Detect which cell encompasses the target text, then output its (X, Y) center coordinate. 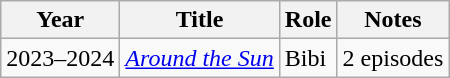
2023–2024 (60, 58)
Around the Sun (200, 58)
Role (308, 20)
Bibi (308, 58)
Title (200, 20)
Year (60, 20)
Notes (393, 20)
2 episodes (393, 58)
